Output the [x, y] coordinate of the center of the cell containing the given text.  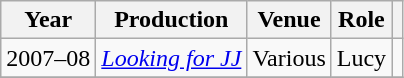
Production [172, 20]
Various [289, 58]
2007–08 [48, 58]
Role [361, 20]
Looking for JJ [172, 58]
Lucy [361, 58]
Venue [289, 20]
Year [48, 20]
